Extract the (x, y) coordinate from the center of the cell holding the provided text.  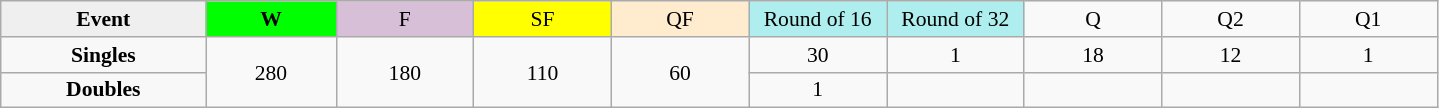
Q (1093, 19)
Q1 (1368, 19)
Event (104, 19)
QF (680, 19)
W (271, 19)
Q2 (1231, 19)
60 (680, 72)
Round of 16 (818, 19)
Doubles (104, 90)
280 (271, 72)
110 (543, 72)
30 (818, 55)
Singles (104, 55)
12 (1231, 55)
SF (543, 19)
F (405, 19)
18 (1093, 55)
Round of 32 (955, 19)
180 (405, 72)
